Return the (X, Y) coordinate for the center point of the cell that contains the specified text.  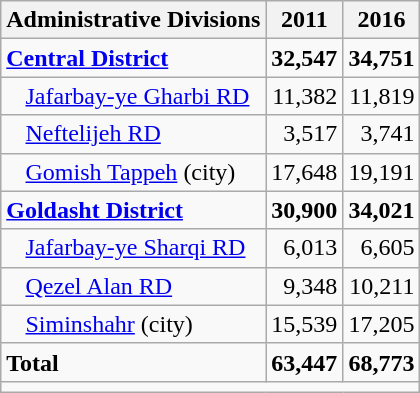
3,517 (304, 134)
6,013 (304, 248)
6,605 (382, 248)
Gomish Tappeh (city) (134, 172)
30,900 (304, 210)
15,539 (304, 324)
11,382 (304, 96)
19,191 (382, 172)
63,447 (304, 362)
Siminshahr (city) (134, 324)
Qezel Alan RD (134, 286)
17,648 (304, 172)
9,348 (304, 286)
2016 (382, 20)
34,021 (382, 210)
3,741 (382, 134)
10,211 (382, 286)
68,773 (382, 362)
Jafarbay-ye Gharbi RD (134, 96)
17,205 (382, 324)
Goldasht District (134, 210)
Total (134, 362)
Administrative Divisions (134, 20)
Central District (134, 58)
11,819 (382, 96)
32,547 (304, 58)
34,751 (382, 58)
Neftelijeh RD (134, 134)
2011 (304, 20)
Jafarbay-ye Sharqi RD (134, 248)
